For the text-containing cell, return its midpoint in [x, y] coordinate format. 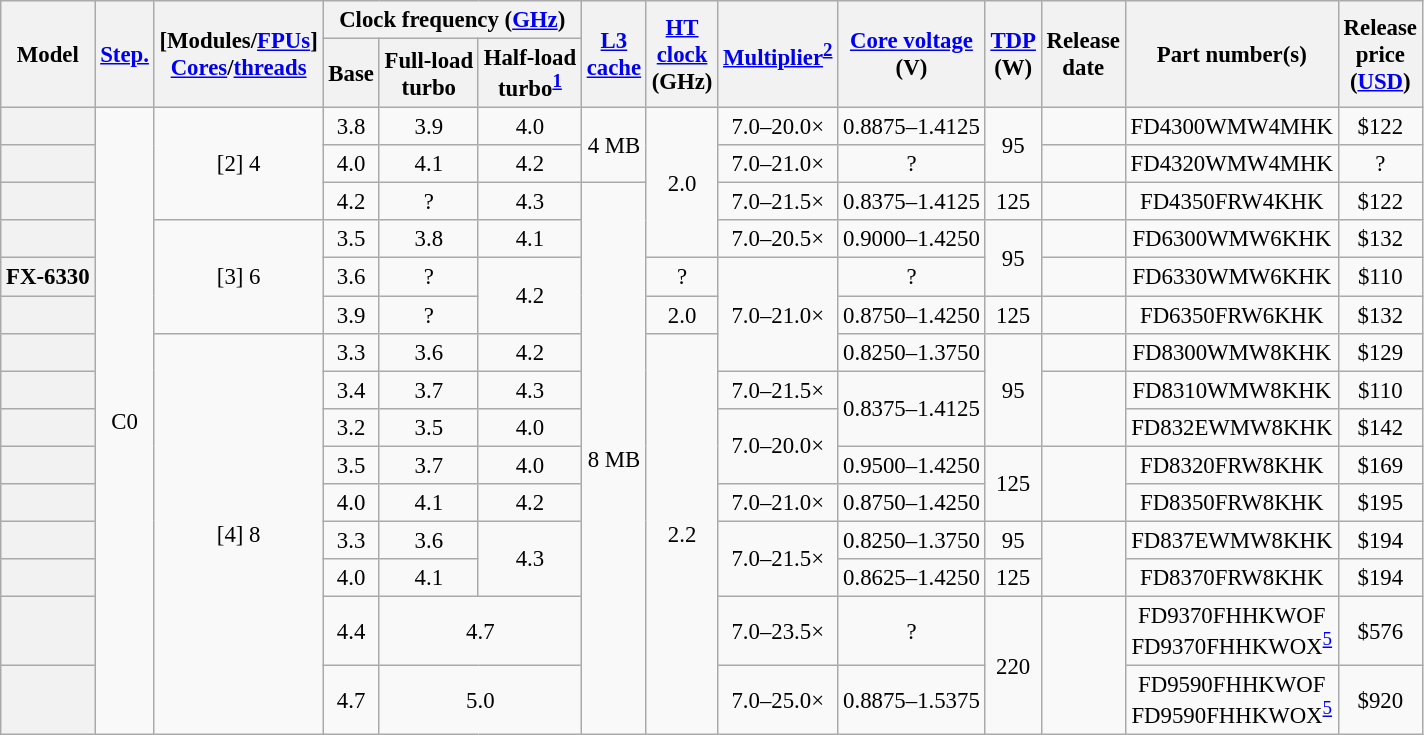
4 MB [614, 146]
$920 [1380, 700]
3.2 [351, 427]
Clock frequency (GHz) [452, 20]
FD8300WMW8KHK [1232, 352]
Core voltage(V) [912, 54]
FD9590FHHKWOFFD9590FHHKWOX5 [1232, 700]
0.9000–1.4250 [912, 239]
0.8625–1.4250 [912, 578]
FD6330WMW6KHK [1232, 277]
3.4 [351, 390]
FD6300WMW6KHK [1232, 239]
220 [1013, 665]
7.0–20.5× [778, 239]
7.0–23.5× [778, 630]
FD4320WMW4MHK [1232, 164]
0.8875–1.4125 [912, 127]
Releasedate [1083, 54]
[4] 8 [238, 534]
[2] 4 [238, 164]
C0 [124, 422]
$195 [1380, 503]
Full-loadturbo [428, 74]
5.0 [480, 700]
Multiplier2 [778, 54]
FD6350FRW6KHK [1232, 315]
FD4300WMW4MHK [1232, 127]
Half-loadturbo1 [530, 74]
FD4350FRW4KHK [1232, 202]
Base [351, 74]
0.8875–1.5375 [912, 700]
FD837EWMW8KHK [1232, 540]
8 MB [614, 459]
$129 [1380, 352]
[Modules/FPUs]Cores/threads [238, 54]
L3cache [614, 54]
0.9500–1.4250 [912, 465]
TDP(W) [1013, 54]
4.4 [351, 630]
FX-6330 [48, 277]
$576 [1380, 630]
[3] 6 [238, 276]
FD8370FRW8KHK [1232, 578]
FD8320FRW8KHK [1232, 465]
Releaseprice(USD) [1380, 54]
FD8350FRW8KHK [1232, 503]
$142 [1380, 427]
Step. [124, 54]
FD9370FHHKWOFFD9370FHHKWOX5 [1232, 630]
FD832EWMW8KHK [1232, 427]
Part number(s) [1232, 54]
Model [48, 54]
7.0–25.0× [778, 700]
$169 [1380, 465]
HTclock(GHz) [682, 54]
FD8310WMW8KHK [1232, 390]
2.2 [682, 534]
